Detect which cell encompasses the target text, then output its (x, y) center coordinate. 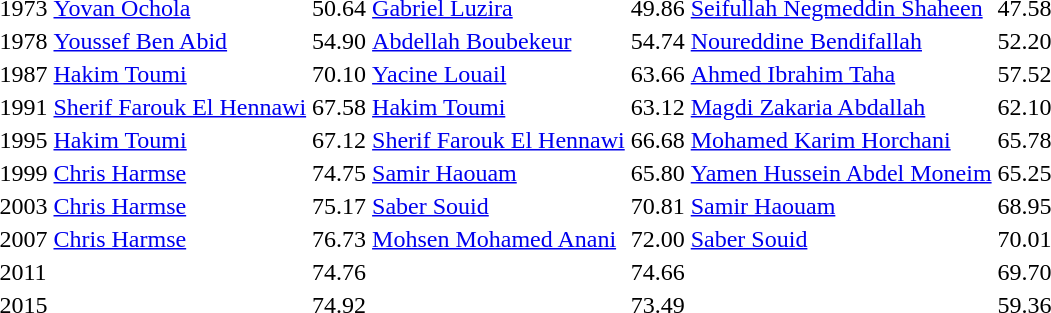
76.73 (340, 239)
Abdellah Boubekeur (499, 41)
66.68 (658, 140)
Ahmed Ibrahim Taha (841, 74)
72.00 (658, 239)
Youssef Ben Abid (180, 41)
74.66 (658, 272)
63.66 (658, 74)
70.10 (340, 74)
67.12 (340, 140)
Magdi Zakaria Abdallah (841, 107)
Yamen Hussein Abdel Moneim (841, 173)
67.58 (340, 107)
54.74 (658, 41)
Yacine Louail (499, 74)
Mohsen Mohamed Anani (499, 239)
74.75 (340, 173)
Noureddine Bendifallah (841, 41)
74.76 (340, 272)
65.80 (658, 173)
70.81 (658, 206)
Mohamed Karim Horchani (841, 140)
63.12 (658, 107)
75.17 (340, 206)
54.90 (340, 41)
